Scan for the cell matching the given text and deliver its [x, y] coordinate at center. 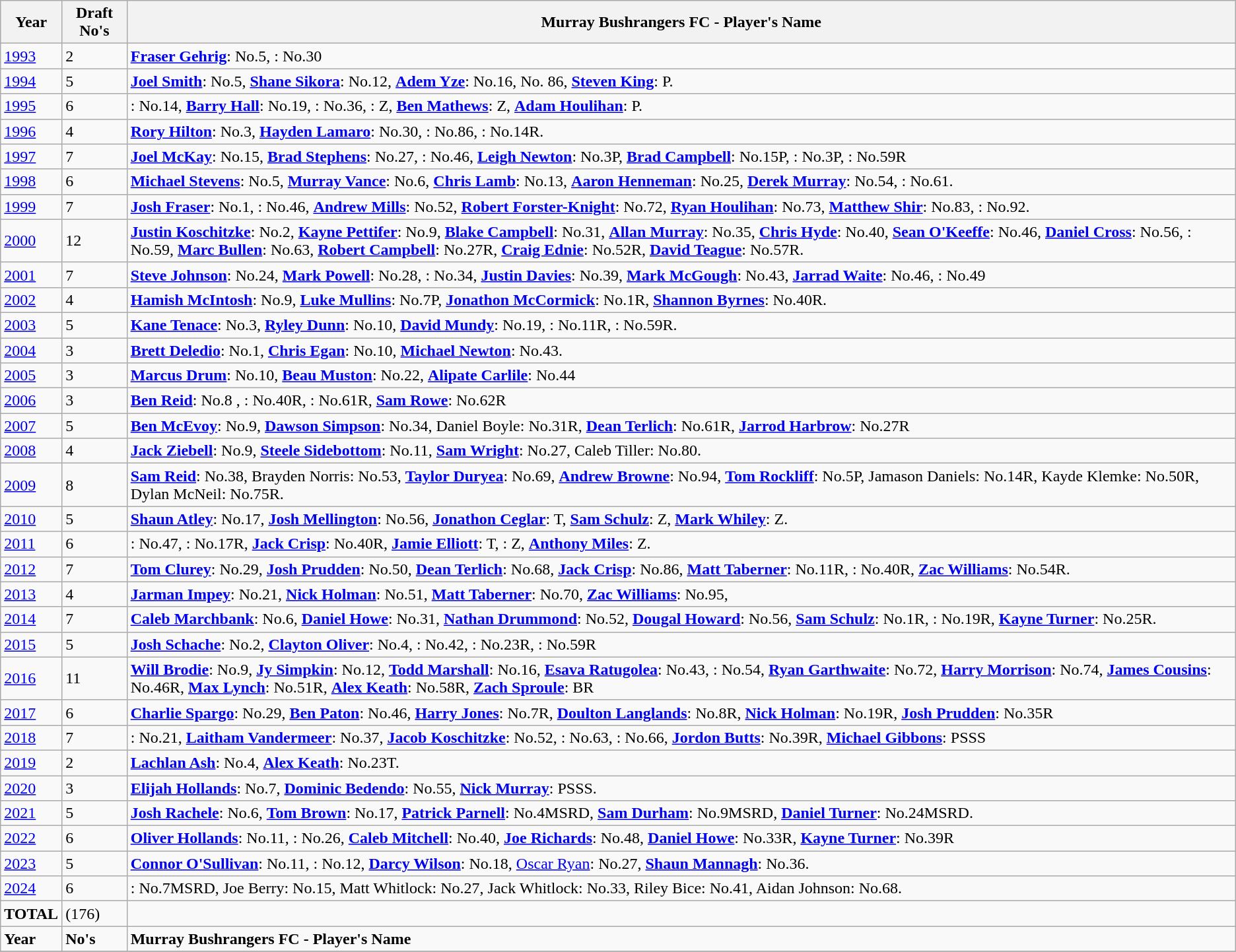
Oliver Hollands: No.11, : No.26, Caleb Mitchell: No.40, Joe Richards: No.48, Daniel Howe: No.33R, Kayne Turner: No.39R [681, 838]
Josh Rachele: No.6, Tom Brown: No.17, Patrick Parnell: No.4MSRD, Sam Durham: No.9MSRD, Daniel Turner: No.24MSRD. [681, 813]
1998 [32, 182]
Shaun Atley: No.17, Josh Mellington: No.56, Jonathon Ceglar: T, Sam Schulz: Z, Mark Whiley: Z. [681, 519]
2018 [32, 737]
Jarman Impey: No.21, Nick Holman: No.51, Matt Taberner: No.70, Zac Williams: No.95, [681, 594]
Lachlan Ash: No.4, Alex Keath: No.23T. [681, 763]
: No.14, Barry Hall: No.19, : No.36, : Z, Ben Mathews: Z, Adam Houlihan: P. [681, 106]
2023 [32, 864]
12 [95, 240]
Steve Johnson: No.24, Mark Powell: No.28, : No.34, Justin Davies: No.39, Mark McGough: No.43, Jarrad Waite: No.46, : No.49 [681, 275]
Marcus Drum: No.10, Beau Muston: No.22, Alipate Carlile: No.44 [681, 376]
Hamish McIntosh: No.9, Luke Mullins: No.7P, Jonathon McCormick: No.1R, Shannon Byrnes: No.40R. [681, 300]
11 [95, 679]
2000 [32, 240]
2016 [32, 679]
1994 [32, 81]
2004 [32, 351]
Charlie Spargo: No.29, Ben Paton: No.46, Harry Jones: No.7R, Doulton Langlands: No.8R, Nick Holman: No.19R, Josh Prudden: No.35R [681, 712]
: No.47, : No.17R, Jack Crisp: No.40R, Jamie Elliott: T, : Z, Anthony Miles: Z. [681, 544]
2014 [32, 619]
1993 [32, 56]
Brett Deledio: No.1, Chris Egan: No.10, Michael Newton: No.43. [681, 351]
2015 [32, 644]
Draft No's [95, 22]
2017 [32, 712]
Michael Stevens: No.5, Murray Vance: No.6, Chris Lamb: No.13, Aaron Henneman: No.25, Derek Murray: No.54, : No.61. [681, 182]
Rory Hilton: No.3, Hayden Lamaro: No.30, : No.86, : No.14R. [681, 131]
2009 [32, 485]
2022 [32, 838]
Fraser Gehrig: No.5, : No.30 [681, 56]
2010 [32, 519]
Joel Smith: No.5, Shane Sikora: No.12, Adem Yze: No.16, No. 86, Steven King: P. [681, 81]
2019 [32, 763]
Ben Reid: No.8 , : No.40R, : No.61R, Sam Rowe: No.62R [681, 401]
No's [95, 939]
Jack Ziebell: No.9, Steele Sidebottom: No.11, Sam Wright: No.27, Caleb Tiller: No.80. [681, 451]
Tom Clurey: No.29, Josh Prudden: No.50, Dean Terlich: No.68, Jack Crisp: No.86, Matt Taberner: No.11R, : No.40R, Zac Williams: No.54R. [681, 569]
Ben McEvoy: No.9, Dawson Simpson: No.34, Daniel Boyle: No.31R, Dean Terlich: No.61R, Jarrod Harbrow: No.27R [681, 426]
1999 [32, 207]
TOTAL [32, 914]
Caleb Marchbank: No.6, Daniel Howe: No.31, Nathan Drummond: No.52, Dougal Howard: No.56, Sam Schulz: No.1R, : No.19R, Kayne Turner: No.25R. [681, 619]
(176) [95, 914]
2024 [32, 889]
Joel McKay: No.15, Brad Stephens: No.27, : No.46, Leigh Newton: No.3P, Brad Campbell: No.15P, : No.3P, : No.59R [681, 156]
2006 [32, 401]
2012 [32, 569]
Josh Fraser: No.1, : No.46, Andrew Mills: No.52, Robert Forster-Knight: No.72, Ryan Houlihan: No.73, Matthew Shir: No.83, : No.92. [681, 207]
Kane Tenace: No.3, Ryley Dunn: No.10, David Mundy: No.19, : No.11R, : No.59R. [681, 325]
8 [95, 485]
1996 [32, 131]
Elijah Hollands: No.7, Dominic Bedendo: No.55, Nick Murray: PSSS. [681, 788]
Josh Schache: No.2, Clayton Oliver: No.4, : No.42, : No.23R, : No.59R [681, 644]
1997 [32, 156]
1995 [32, 106]
2002 [32, 300]
2005 [32, 376]
2003 [32, 325]
2021 [32, 813]
2001 [32, 275]
: No.7MSRD, Joe Berry: No.15, Matt Whitlock: No.27, Jack Whitlock: No.33, Riley Bice: No.41, Aidan Johnson: No.68. [681, 889]
2011 [32, 544]
2008 [32, 451]
2013 [32, 594]
2020 [32, 788]
Connor O'Sullivan: No.11, : No.12, Darcy Wilson: No.18, Oscar Ryan: No.27, Shaun Mannagh: No.36. [681, 864]
2007 [32, 426]
: No.21, Laitham Vandermeer: No.37, Jacob Koschitzke: No.52, : No.63, : No.66, Jordon Butts: No.39R, Michael Gibbons: PSSS [681, 737]
